Extract the (X, Y) coordinate from the center of the cell holding the provided text.  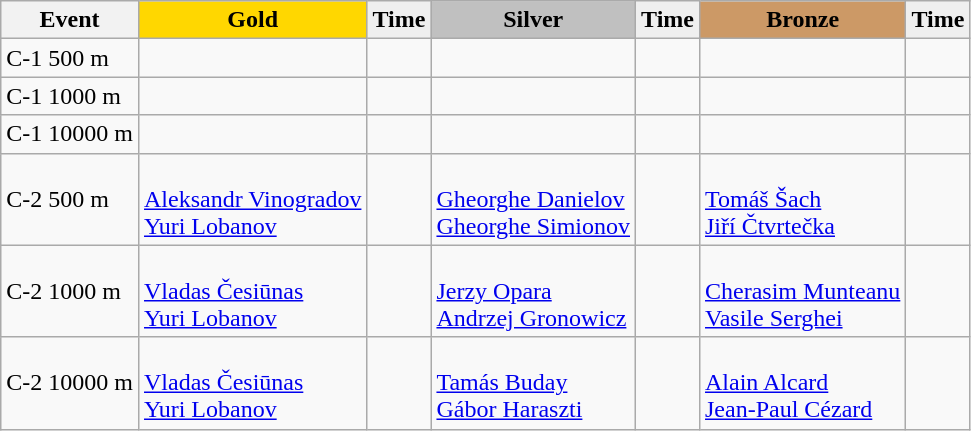
C-1 1000 m (70, 96)
Gheorghe DanielovGheorghe Simionov (534, 199)
C-2 500 m (70, 199)
C-1 500 m (70, 58)
C-2 1000 m (70, 291)
Tamás BudayGábor Haraszti (534, 383)
Tomáš ŠachJiří Čtvrtečka (802, 199)
C-1 10000 m (70, 134)
Jerzy OparaAndrzej Gronowicz (534, 291)
Bronze (802, 20)
Event (70, 20)
Alain AlcardJean-Paul Cézard (802, 383)
Cherasim MunteanuVasile Serghei (802, 291)
Aleksandr VinogradovYuri Lobanov (252, 199)
C-2 10000 m (70, 383)
Gold (252, 20)
Silver (534, 20)
